Identify which cell holds the provided text, then report its (X, Y) central coordinate. 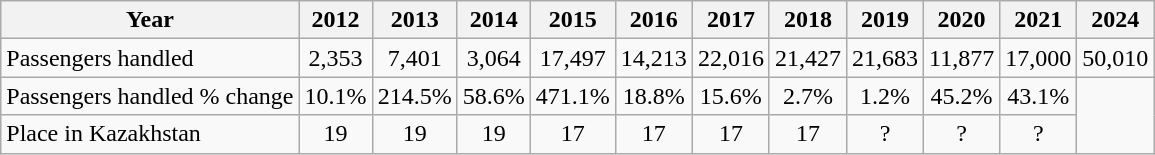
50,010 (1116, 58)
2019 (884, 20)
2012 (336, 20)
22,016 (730, 58)
2014 (494, 20)
Passengers handled (150, 58)
2024 (1116, 20)
2,353 (336, 58)
43.1% (1038, 96)
2013 (414, 20)
2020 (962, 20)
7,401 (414, 58)
10.1% (336, 96)
1.2% (884, 96)
15.6% (730, 96)
45.2% (962, 96)
17,000 (1038, 58)
Year (150, 20)
214.5% (414, 96)
2.7% (808, 96)
2017 (730, 20)
18.8% (654, 96)
2021 (1038, 20)
2015 (572, 20)
17,497 (572, 58)
2018 (808, 20)
21,427 (808, 58)
471.1% (572, 96)
11,877 (962, 58)
3,064 (494, 58)
Place in Kazakhstan (150, 134)
Passengers handled % change (150, 96)
58.6% (494, 96)
2016 (654, 20)
21,683 (884, 58)
14,213 (654, 58)
